Extract the (x, y) coordinate from the center of the cell holding the provided text.  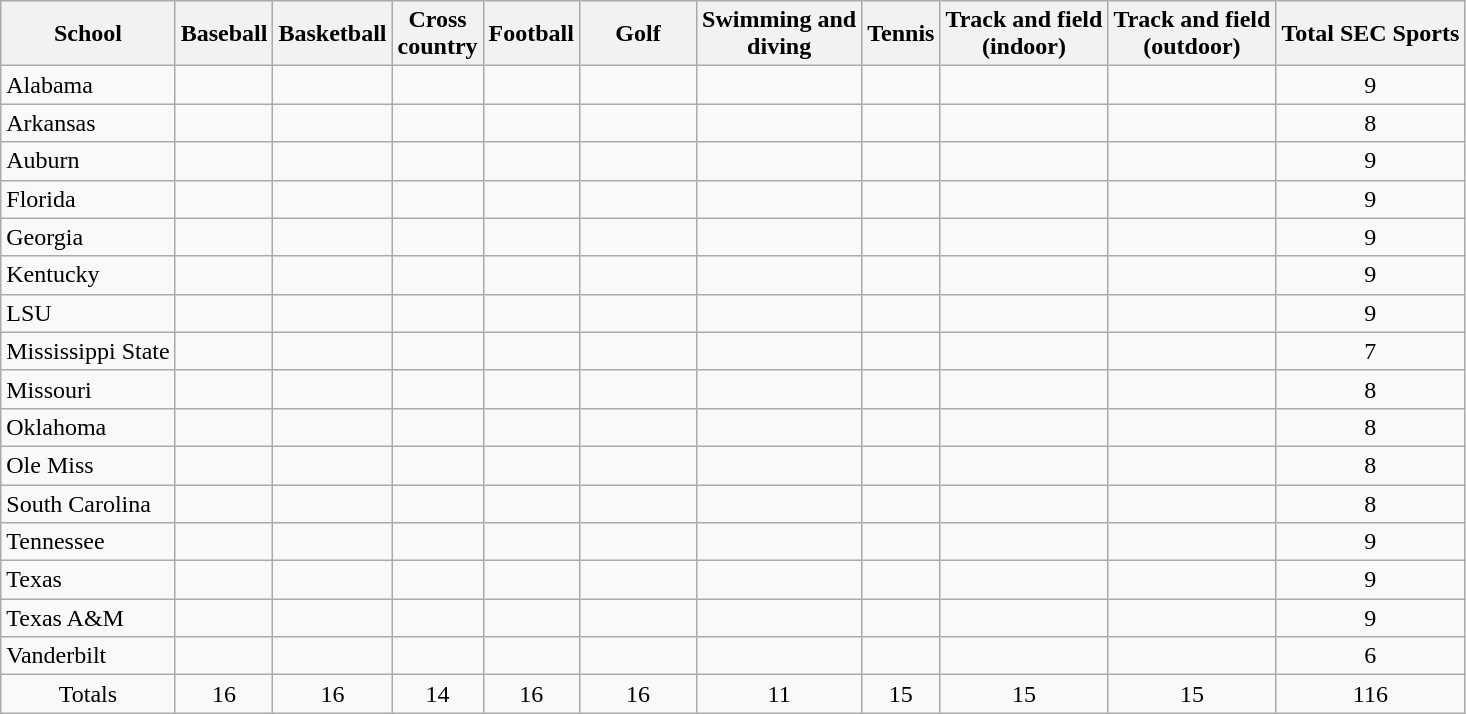
Basketball (332, 34)
Cross country (438, 34)
South Carolina (88, 503)
LSU (88, 313)
Texas (88, 580)
Tennis (901, 34)
Alabama (88, 85)
7 (1370, 351)
Auburn (88, 161)
14 (438, 694)
Track and field(outdoor) (1192, 34)
Florida (88, 199)
Vanderbilt (88, 656)
11 (780, 694)
Kentucky (88, 275)
Oklahoma (88, 427)
6 (1370, 656)
Track and field(indoor) (1024, 34)
School (88, 34)
116 (1370, 694)
Georgia (88, 237)
Mississippi State (88, 351)
Ole Miss (88, 465)
Totals (88, 694)
Baseball (224, 34)
Arkansas (88, 123)
Football (531, 34)
Golf (638, 34)
Swimming anddiving (780, 34)
Missouri (88, 389)
Total SEC Sports (1370, 34)
Texas A&M (88, 618)
Tennessee (88, 542)
